Locate the cell with the specified text and output its [x, y] center coordinate. 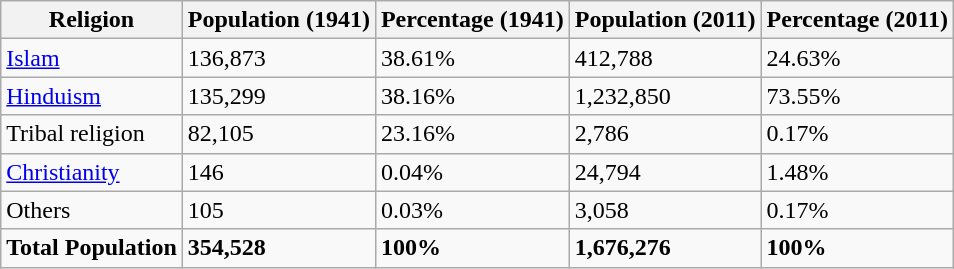
1,676,276 [665, 248]
Islam [92, 58]
2,786 [665, 134]
Religion [92, 20]
105 [278, 210]
Percentage (1941) [472, 20]
24,794 [665, 172]
1,232,850 [665, 96]
Christianity [92, 172]
24.63% [858, 58]
412,788 [665, 58]
82,105 [278, 134]
Hinduism [92, 96]
Percentage (2011) [858, 20]
Tribal religion [92, 134]
38.61% [472, 58]
73.55% [858, 96]
Total Population [92, 248]
Population (1941) [278, 20]
136,873 [278, 58]
135,299 [278, 96]
Others [92, 210]
0.04% [472, 172]
23.16% [472, 134]
38.16% [472, 96]
354,528 [278, 248]
3,058 [665, 210]
0.03% [472, 210]
1.48% [858, 172]
146 [278, 172]
Population (2011) [665, 20]
